Detect which cell encompasses the target text, then output its (X, Y) center coordinate. 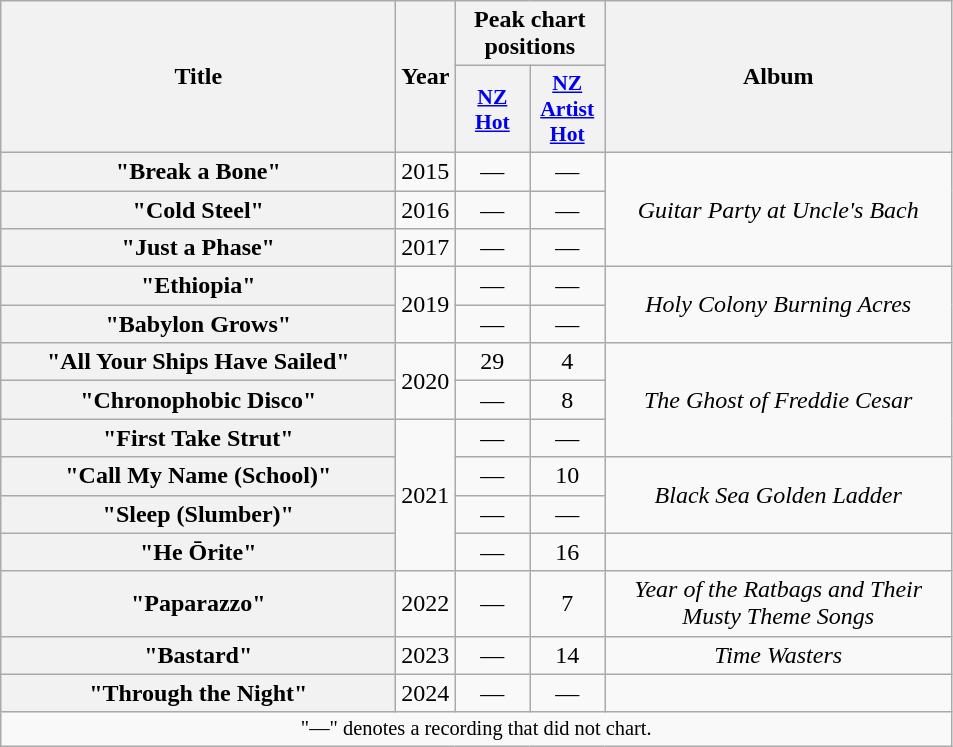
"Break a Bone" (198, 171)
NZHot (492, 110)
2015 (426, 171)
"Babylon Grows" (198, 324)
Time Wasters (778, 655)
7 (568, 604)
"Just a Phase" (198, 248)
"Sleep (Slumber)" (198, 514)
Holy Colony Burning Acres (778, 305)
The Ghost of Freddie Cesar (778, 400)
2021 (426, 495)
14 (568, 655)
2017 (426, 248)
Title (198, 77)
16 (568, 552)
Black Sea Golden Ladder (778, 495)
4 (568, 362)
"Through the Night" (198, 693)
"Paparazzo" (198, 604)
NZArtistHot (568, 110)
2024 (426, 693)
2016 (426, 209)
10 (568, 476)
29 (492, 362)
Album (778, 77)
"All Your Ships Have Sailed" (198, 362)
Guitar Party at Uncle's Bach (778, 209)
"First Take Strut" (198, 438)
"Ethiopia" (198, 286)
"Bastard" (198, 655)
2020 (426, 381)
8 (568, 400)
"Cold Steel" (198, 209)
"Chronophobic Disco" (198, 400)
Peak chart positions (530, 34)
2022 (426, 604)
2019 (426, 305)
Year of the Ratbags and Their Musty Theme Songs (778, 604)
"Call My Name (School)" (198, 476)
"He Ōrite" (198, 552)
Year (426, 77)
2023 (426, 655)
"—" denotes a recording that did not chart. (476, 729)
